Return the [X, Y] coordinate for the center point of the cell that contains the specified text.  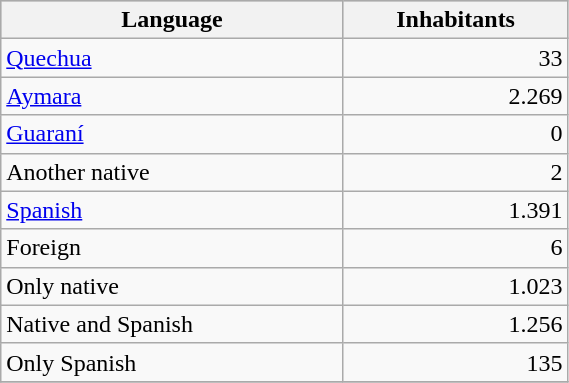
1.256 [456, 324]
33 [456, 58]
Only Spanish [172, 362]
Language [172, 20]
1.023 [456, 286]
Native and Spanish [172, 324]
Foreign [172, 248]
0 [456, 134]
6 [456, 248]
Only native [172, 286]
2 [456, 172]
Quechua [172, 58]
Another native [172, 172]
Spanish [172, 210]
Inhabitants [456, 20]
1.391 [456, 210]
135 [456, 362]
2.269 [456, 96]
Aymara [172, 96]
Guaraní [172, 134]
